Pinpoint the cell where the given text exists, returning its (x, y) midpoint coordinate. 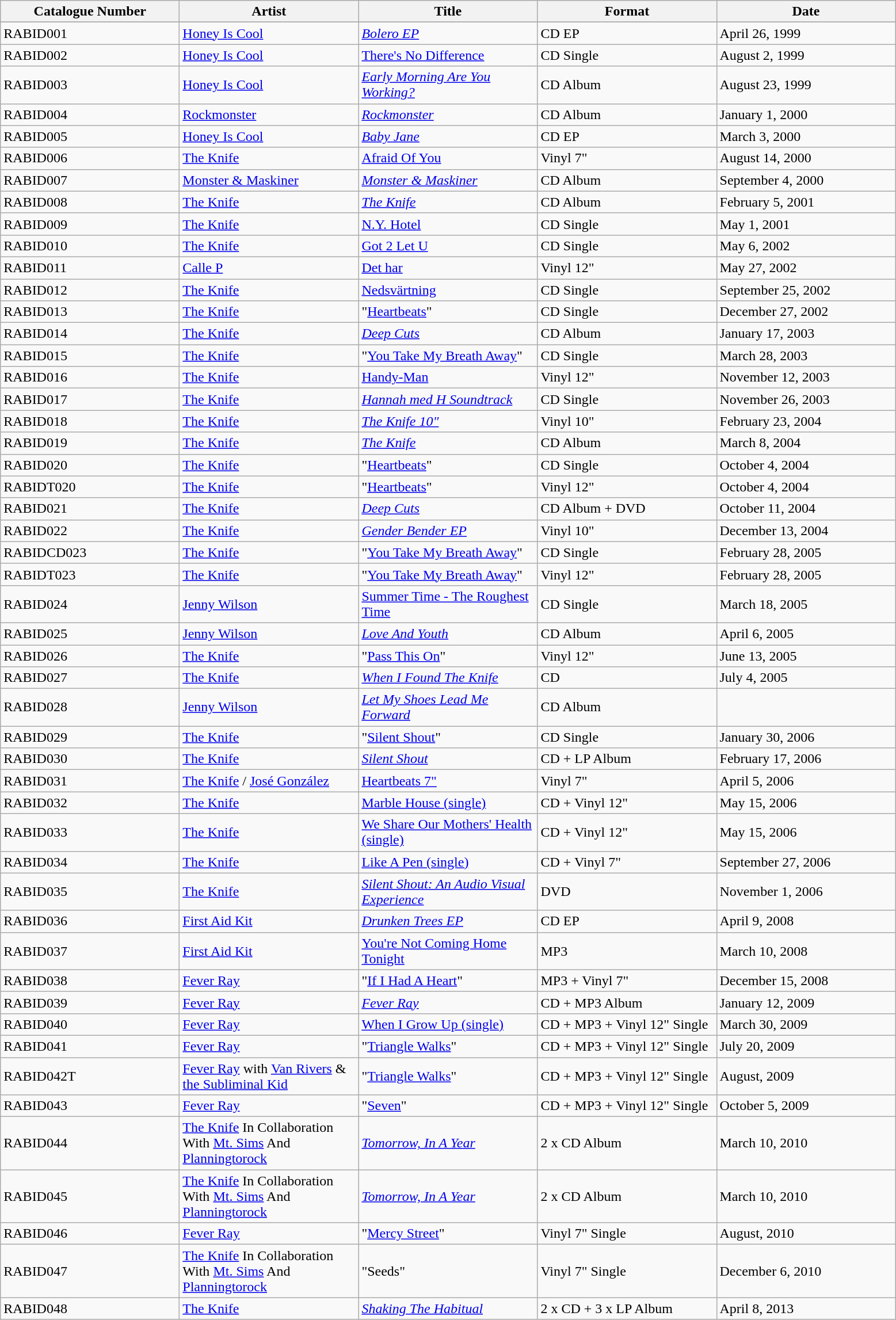
November 1, 2006 (806, 892)
RABID026 (90, 655)
April 9, 2008 (806, 921)
February 5, 2001 (806, 202)
RABIDT023 (90, 574)
Calle P (269, 268)
N.Y. Hotel (448, 224)
RABID045 (90, 1196)
March 10, 2008 (806, 951)
August 23, 1999 (806, 85)
RABID024 (90, 604)
August 14, 2000 (806, 158)
Shaking The Habitual (448, 1308)
Title (448, 12)
Silent Shout: An Audio Visual Experience (448, 892)
Let My Shoes Lead Me Forward (448, 708)
RABID030 (90, 759)
Fever Ray with Van Rivers & the Subliminal Kid (269, 1076)
RABID047 (90, 1271)
August, 2009 (806, 1076)
March 28, 2003 (806, 356)
October 5, 2009 (806, 1106)
December 6, 2010 (806, 1271)
Like A Pen (single) (448, 862)
RABID040 (90, 1024)
When I Found The Knife (448, 678)
Format (627, 12)
Early Morning Are You Working? (448, 85)
RABID016 (90, 377)
There's No Difference (448, 55)
RABID015 (90, 356)
March 3, 2000 (806, 136)
"If I Had A Heart" (448, 981)
Gender Bender EP (448, 531)
RABIDT020 (90, 487)
RABID043 (90, 1106)
February 23, 2004 (806, 421)
Afraid Of You (448, 158)
RABID036 (90, 921)
January 30, 2006 (806, 737)
RABID001 (90, 33)
CD + Vinyl 7" (627, 862)
Date (806, 12)
2 x CD + 3 x LP Album (627, 1308)
September 27, 2006 (806, 862)
We Share Our Mothers' Health (single) (448, 832)
Catalogue Number (90, 12)
May 27, 2002 (806, 268)
RABID007 (90, 180)
Hannah med H Soundtrack (448, 399)
RABID017 (90, 399)
CD + LP Album (627, 759)
RABID005 (90, 136)
RABID037 (90, 951)
March 30, 2009 (806, 1024)
RABID008 (90, 202)
Love And Youth (448, 634)
"Pass This On" (448, 655)
RABID048 (90, 1308)
December 27, 2002 (806, 312)
RABID006 (90, 158)
When I Grow Up (single) (448, 1024)
RABID012 (90, 289)
September 25, 2002 (806, 289)
RABID044 (90, 1143)
March 8, 2004 (806, 443)
RABID025 (90, 634)
The Knife 10" (448, 421)
RABID010 (90, 246)
RABID032 (90, 803)
CD + MP3 Album (627, 1002)
November 12, 2003 (806, 377)
Handy-Man (448, 377)
RABID003 (90, 85)
Artist (269, 12)
RABID033 (90, 832)
May 1, 2001 (806, 224)
RABID021 (90, 509)
RABID020 (90, 465)
Bolero EP (448, 33)
RABID011 (90, 268)
Det har (448, 268)
Baby Jane (448, 136)
RABIDCD023 (90, 552)
January 1, 2000 (806, 115)
Marble House (single) (448, 803)
RABID029 (90, 737)
RABID002 (90, 55)
April 5, 2006 (806, 781)
RABID038 (90, 981)
RABID046 (90, 1234)
RABID035 (90, 892)
RABID022 (90, 531)
RABID019 (90, 443)
The Knife / José González (269, 781)
July 20, 2009 (806, 1046)
Silent Shout (448, 759)
RABID027 (90, 678)
RABID034 (90, 862)
July 4, 2005 (806, 678)
Heartbeats 7" (448, 781)
RABID014 (90, 334)
November 26, 2003 (806, 399)
Got 2 Let U (448, 246)
RABID013 (90, 312)
"Seven" (448, 1106)
RABID039 (90, 1002)
January 12, 2009 (806, 1002)
RABID009 (90, 224)
DVD (627, 892)
December 15, 2008 (806, 981)
MP3 (627, 951)
September 4, 2000 (806, 180)
March 18, 2005 (806, 604)
October 11, 2004 (806, 509)
RABID004 (90, 115)
MP3 + Vinyl 7" (627, 981)
RABID031 (90, 781)
May 6, 2002 (806, 246)
April 26, 1999 (806, 33)
Nedsvärtning (448, 289)
"Seeds" (448, 1271)
February 17, 2006 (806, 759)
RABID028 (90, 708)
RABID018 (90, 421)
January 17, 2003 (806, 334)
December 13, 2004 (806, 531)
You're Not Coming Home Tonight (448, 951)
Summer Time - The Roughest Time (448, 604)
April 6, 2005 (806, 634)
RABID041 (90, 1046)
Drunken Trees EP (448, 921)
CD (627, 678)
April 8, 2013 (806, 1308)
June 13, 2005 (806, 655)
"Silent Shout" (448, 737)
"Mercy Street" (448, 1234)
August, 2010 (806, 1234)
August 2, 1999 (806, 55)
RABID042T (90, 1076)
CD Album + DVD (627, 509)
